Output the (X, Y) coordinate of the center of the cell containing the given text.  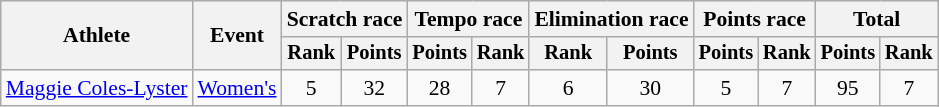
Elimination race (611, 19)
Maggie Coles-Lyster (97, 88)
28 (439, 88)
Event (238, 36)
95 (848, 88)
Women's (238, 88)
30 (650, 88)
Points race (755, 19)
Tempo race (468, 19)
Athlete (97, 36)
Total (877, 19)
6 (568, 88)
32 (374, 88)
Scratch race (345, 19)
